Find where the given text appears and provide that cell's center as [X, Y] coordinate. 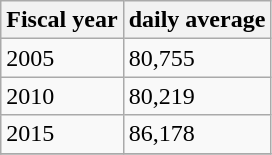
2015 [62, 134]
daily average [197, 20]
2005 [62, 58]
Fiscal year [62, 20]
86,178 [197, 134]
2010 [62, 96]
80,755 [197, 58]
80,219 [197, 96]
